Identify which cell holds the provided text, then report its (X, Y) central coordinate. 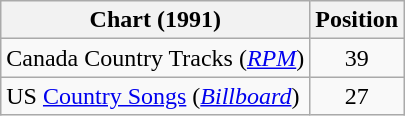
Canada Country Tracks (RPM) (156, 58)
27 (357, 96)
39 (357, 58)
Position (357, 20)
US Country Songs (Billboard) (156, 96)
Chart (1991) (156, 20)
